Find where the given text appears and provide that cell's center as [X, Y] coordinate. 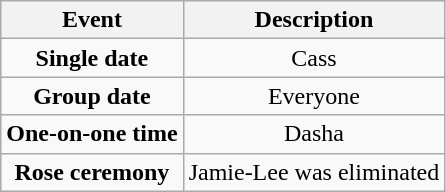
Single date [92, 58]
Event [92, 20]
Everyone [314, 96]
Dasha [314, 134]
Rose ceremony [92, 172]
One-on-one time [92, 134]
Description [314, 20]
Group date [92, 96]
Jamie-Lee was eliminated [314, 172]
Cass [314, 58]
